Extract the [X, Y] coordinate from the center of the cell holding the provided text.  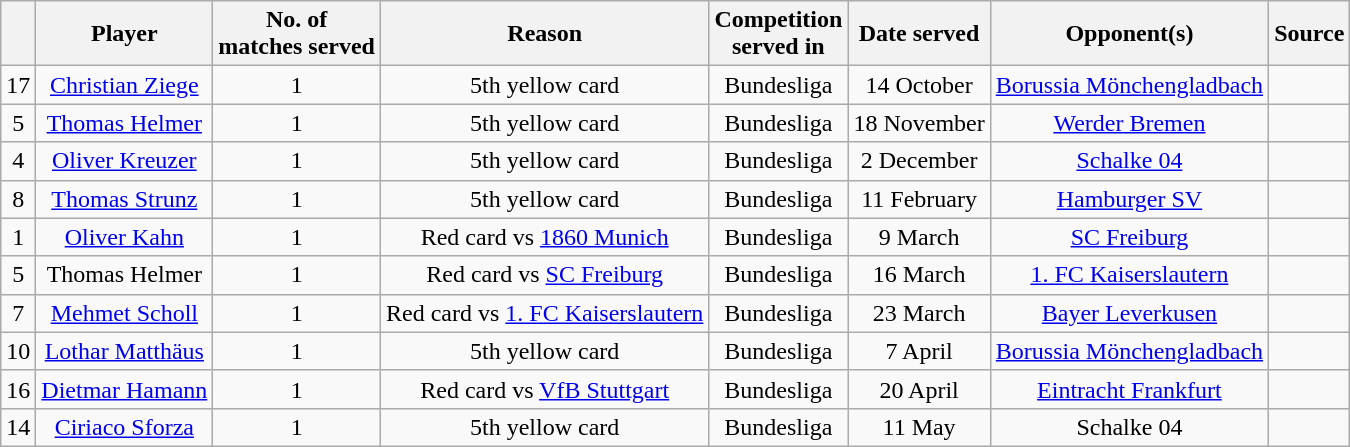
Red card vs 1. FC Kaiserslautern [545, 313]
Reason [545, 34]
20 April [919, 389]
10 [18, 351]
Werder Bremen [1129, 123]
Thomas Strunz [124, 199]
Red card vs VfB Stuttgart [545, 389]
Player [124, 34]
4 [18, 161]
Oliver Kahn [124, 237]
2 December [919, 161]
Hamburger SV [1129, 199]
Source [1310, 34]
9 March [919, 237]
1. FC Kaiserslautern [1129, 275]
14 [18, 427]
8 [18, 199]
No. of matches served [297, 34]
Ciriaco Sforza [124, 427]
Eintracht Frankfurt [1129, 389]
Lothar Matthäus [124, 351]
11 May [919, 427]
Bayer Leverkusen [1129, 313]
Christian Ziege [124, 85]
17 [18, 85]
16 March [919, 275]
SC Freiburg [1129, 237]
Competition served in [778, 34]
Opponent(s) [1129, 34]
Dietmar Hamann [124, 389]
Red card vs 1860 Munich [545, 237]
11 February [919, 199]
18 November [919, 123]
14 October [919, 85]
Oliver Kreuzer [124, 161]
23 March [919, 313]
7 [18, 313]
7 April [919, 351]
Red card vs SC Freiburg [545, 275]
16 [18, 389]
Mehmet Scholl [124, 313]
Date served [919, 34]
